Find where the given text appears and provide that cell's center as (x, y) coordinate. 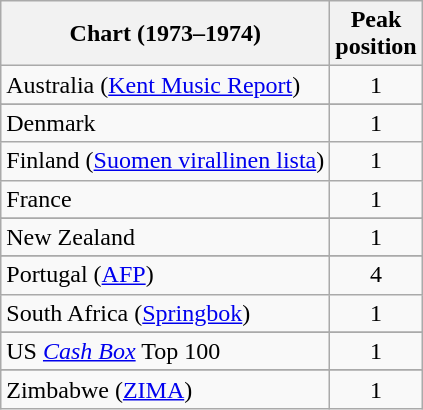
Denmark (166, 123)
Chart (1973–1974) (166, 34)
Peakposition (376, 34)
US Cash Box Top 100 (166, 351)
4 (376, 275)
New Zealand (166, 237)
South Africa (Springbok) (166, 313)
Finland (Suomen virallinen lista) (166, 161)
Australia (Kent Music Report) (166, 85)
Portugal (AFP) (166, 275)
Zimbabwe (ZIMA) (166, 389)
France (166, 199)
